Find where the given text appears and provide that cell's center as (x, y) coordinate. 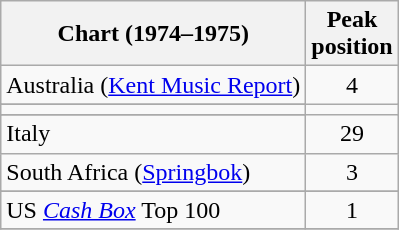
1 (352, 210)
Chart (1974–1975) (154, 34)
4 (352, 85)
US Cash Box Top 100 (154, 210)
Italy (154, 134)
Peakposition (352, 34)
Australia (Kent Music Report) (154, 85)
South Africa (Springbok) (154, 172)
29 (352, 134)
3 (352, 172)
